For the text-containing cell, return its midpoint in (x, y) coordinate format. 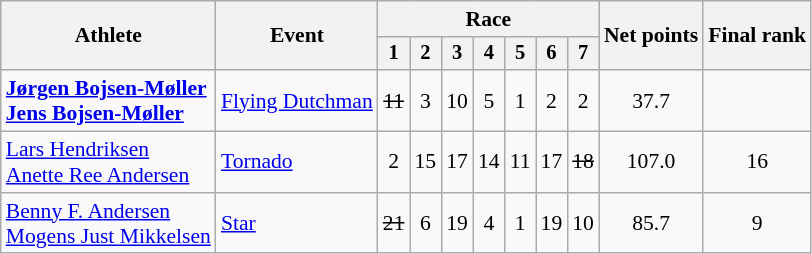
37.7 (651, 100)
18 (583, 162)
Benny F. AndersenMogens Just Mikkelsen (108, 224)
7 (583, 54)
21 (394, 224)
16 (757, 162)
107.0 (651, 162)
Star (297, 224)
Final rank (757, 36)
9 (757, 224)
Event (297, 36)
Net points (651, 36)
Flying Dutchman (297, 100)
Jørgen Bojsen-MøllerJens Bojsen-Møller (108, 100)
Tornado (297, 162)
85.7 (651, 224)
14 (489, 162)
Athlete (108, 36)
Race (488, 19)
15 (426, 162)
Lars HendriksenAnette Ree Andersen (108, 162)
